Provide the (X, Y) coordinate of the cell's center where the given text is located.  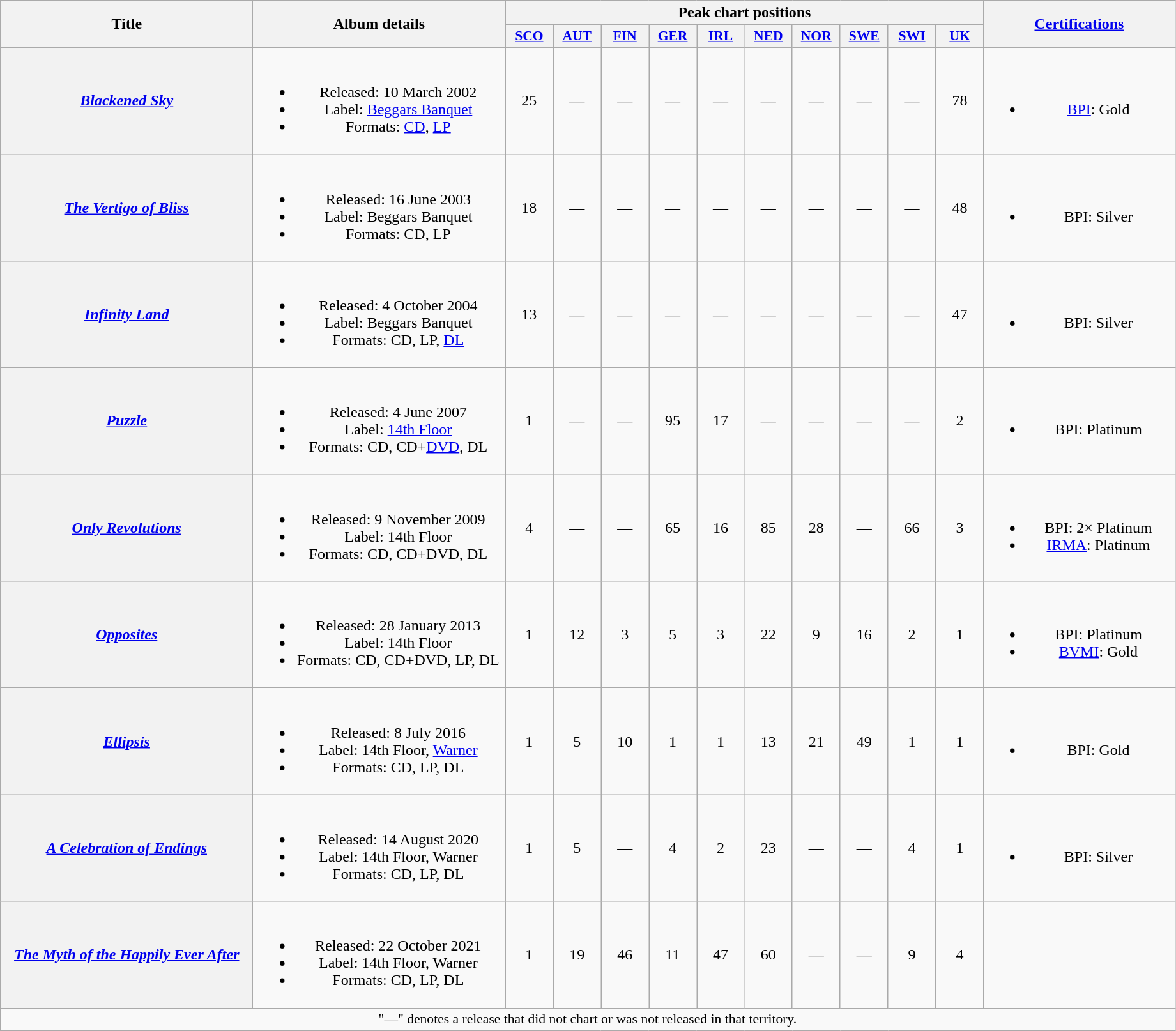
Released: 10 March 2002Label: Beggars BanquetFormats: CD, LP (379, 101)
SWI (912, 36)
21 (816, 741)
SWE (864, 36)
UK (959, 36)
60 (768, 954)
95 (673, 422)
Released: 22 October 2021Label: 14th Floor, WarnerFormats: CD, LP, DL (379, 954)
NOR (816, 36)
Ellipsis (126, 741)
46 (625, 954)
12 (577, 635)
Opposites (126, 635)
10 (625, 741)
Released: 4 June 2007Label: 14th FloorFormats: CD, CD+DVD, DL (379, 422)
66 (912, 528)
The Myth of the Happily Ever After (126, 954)
GER (673, 36)
11 (673, 954)
Released: 4 October 2004Label: Beggars BanquetFormats: CD, LP, DL (379, 314)
78 (959, 101)
A Celebration of Endings (126, 848)
Title (126, 24)
Released: 8 July 2016Label: 14th Floor, WarnerFormats: CD, LP, DL (379, 741)
Released: 28 January 2013Label: 14th FloorFormats: CD, CD+DVD, LP, DL (379, 635)
Released: 14 August 2020Label: 14th Floor, WarnerFormats: CD, LP, DL (379, 848)
Blackened Sky (126, 101)
Peak chart positions (745, 13)
25 (529, 101)
65 (673, 528)
85 (768, 528)
Only Revolutions (126, 528)
18 (529, 208)
17 (721, 422)
BPI: PlatinumBVMI: Gold (1080, 635)
BPI: Platinum (1080, 422)
23 (768, 848)
19 (577, 954)
BPI: 2× PlatinumIRMA: Platinum (1080, 528)
AUT (577, 36)
FIN (625, 36)
Certifications (1080, 24)
Released: 9 November 2009Label: 14th FloorFormats: CD, CD+DVD, DL (379, 528)
48 (959, 208)
28 (816, 528)
"—" denotes a release that did not chart or was not released in that territory. (588, 1020)
The Vertigo of Bliss (126, 208)
Released: 16 June 2003Label: Beggars BanquetFormats: CD, LP (379, 208)
SCO (529, 36)
22 (768, 635)
NED (768, 36)
49 (864, 741)
Puzzle (126, 422)
Album details (379, 24)
IRL (721, 36)
Infinity Land (126, 314)
